Provide the (X, Y) coordinate of the cell's center where the given text is located.  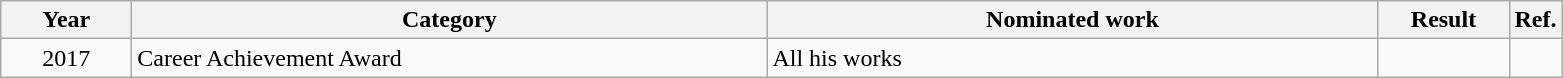
Year (66, 20)
All his works (1072, 58)
2017 (66, 58)
Ref. (1536, 20)
Career Achievement Award (450, 58)
Nominated work (1072, 20)
Category (450, 20)
Result (1444, 20)
